Return [X, Y] of the center of cell containing provided text 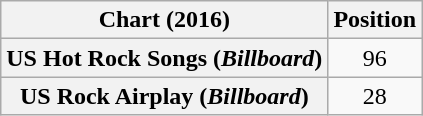
US Rock Airplay (Billboard) [164, 96]
Position [375, 20]
US Hot Rock Songs (Billboard) [164, 58]
28 [375, 96]
Chart (2016) [164, 20]
96 [375, 58]
